Extract the [x, y] coordinate from the center of the cell holding the provided text.  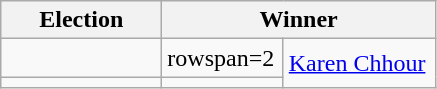
Election [82, 20]
Winner [299, 20]
Karen Chhour [359, 64]
rowspan=2 [222, 58]
